Locate the cell with the specified text and output its [x, y] center coordinate. 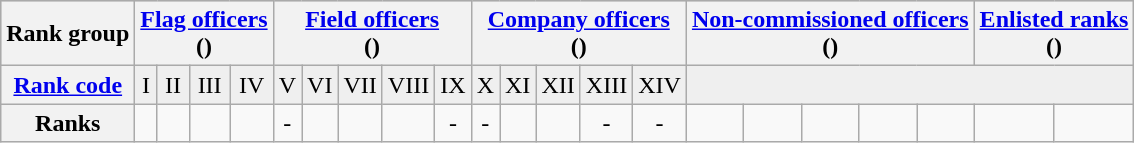
IV [252, 85]
XI [518, 85]
XII [558, 85]
XIV [660, 85]
VII [360, 85]
Field officers() [372, 34]
XIII [606, 85]
Rank group [68, 34]
Rank code [68, 85]
Non-commissioned officers() [830, 34]
V [287, 85]
X [485, 85]
III [210, 85]
Flag officers() [204, 34]
IX [453, 85]
VIII [408, 85]
VI [320, 85]
II [173, 85]
Ranks [68, 123]
I [146, 85]
Company officers() [578, 34]
Enlisted ranks() [1054, 34]
